For the text-containing cell, return its midpoint in (X, Y) coordinate format. 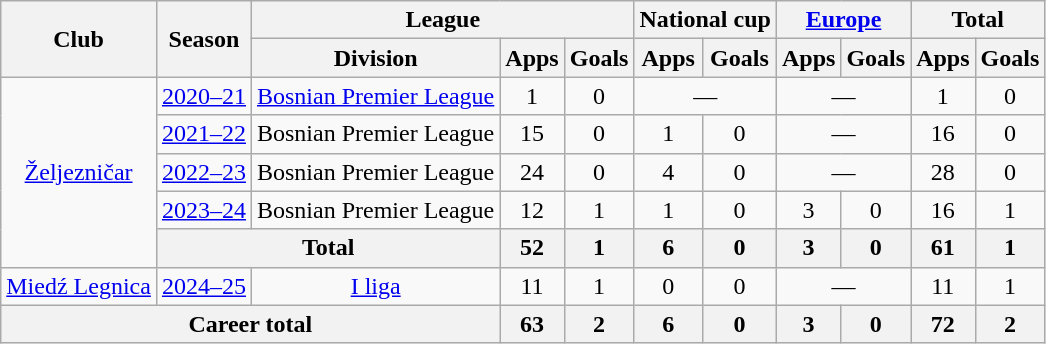
National cup (705, 20)
Career total (250, 324)
Željezničar (79, 172)
28 (943, 172)
Division (375, 58)
Club (79, 39)
2023–24 (204, 210)
72 (943, 324)
League (442, 20)
Europe (843, 20)
52 (532, 248)
Season (204, 39)
2022–23 (204, 172)
24 (532, 172)
15 (532, 134)
I liga (375, 286)
63 (532, 324)
61 (943, 248)
2020–21 (204, 96)
4 (668, 172)
2024–25 (204, 286)
12 (532, 210)
Miedź Legnica (79, 286)
2021–22 (204, 134)
